Return (x, y) of the center of cell containing provided text 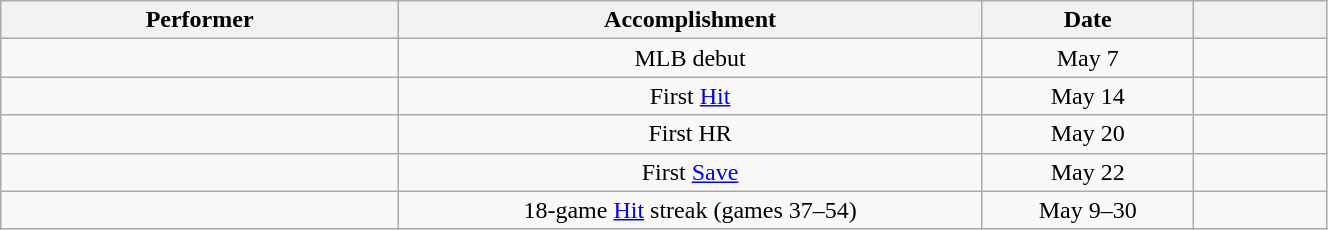
May 22 (1088, 172)
Date (1088, 20)
First Save (690, 172)
18-game Hit streak (games 37–54) (690, 210)
May 14 (1088, 96)
May 9–30 (1088, 210)
First Hit (690, 96)
First HR (690, 134)
May 20 (1088, 134)
MLB debut (690, 58)
Accomplishment (690, 20)
Performer (200, 20)
May 7 (1088, 58)
